Detect which cell encompasses the target text, then output its [x, y] center coordinate. 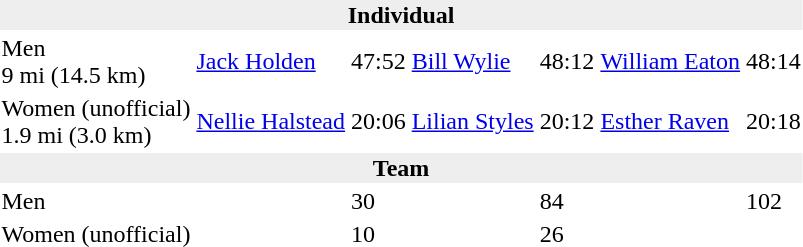
Lilian Styles [472, 122]
Esther Raven [670, 122]
Bill Wylie [472, 62]
47:52 [379, 62]
20:06 [379, 122]
Jack Holden [271, 62]
Team [401, 168]
48:12 [567, 62]
Men9 mi (14.5 km) [96, 62]
Individual [401, 15]
20:18 [774, 122]
20:12 [567, 122]
William Eaton [670, 62]
84 [567, 201]
30 [379, 201]
Women (unofficial)1.9 mi (3.0 km) [96, 122]
Nellie Halstead [271, 122]
48:14 [774, 62]
Men [96, 201]
102 [774, 201]
